Determine the (x, y) coordinate at the center of the cell enclosing the given text.  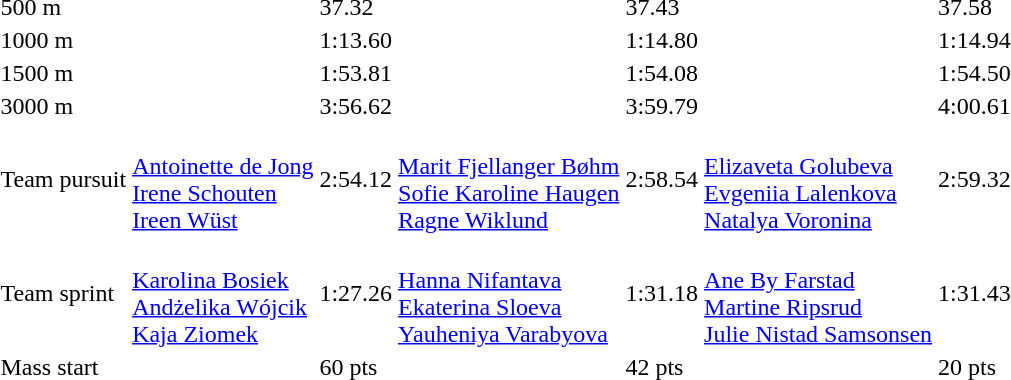
1:53.81 (356, 73)
Ane By FarstadMartine RipsrudJulie Nistad Samsonsen (818, 294)
1:54.08 (662, 73)
1:13.60 (356, 40)
1:27.26 (356, 294)
Karolina BosiekAndżelika WójcikKaja Ziomek (223, 294)
Marit Fjellanger BøhmSofie Karoline HaugenRagne Wiklund (509, 180)
Elizaveta GolubevaEvgeniia LalenkovaNatalya Voronina (818, 180)
Antoinette de JongIrene SchoutenIreen Wüst (223, 180)
Hanna NifantavaEkaterina SloevaYauheniya Varabyova (509, 294)
2:54.12 (356, 180)
1:14.80 (662, 40)
2:58.54 (662, 180)
3:59.79 (662, 106)
1:31.18 (662, 294)
3:56.62 (356, 106)
